Pinpoint the cell where the given text exists, returning its (X, Y) midpoint coordinate. 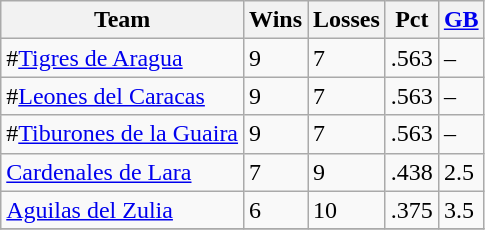
Team (122, 20)
#Tigres de Aragua (122, 58)
3.5 (461, 210)
#Leones del Caracas (122, 96)
Wins (276, 20)
GB (461, 20)
.438 (412, 172)
Losses (347, 20)
6 (276, 210)
Cardenales de Lara (122, 172)
#Tiburones de la Guaira (122, 134)
10 (347, 210)
Aguilas del Zulia (122, 210)
Pct (412, 20)
2.5 (461, 172)
.375 (412, 210)
